Determine the [X, Y] coordinate at the center of the cell enclosing the given text.  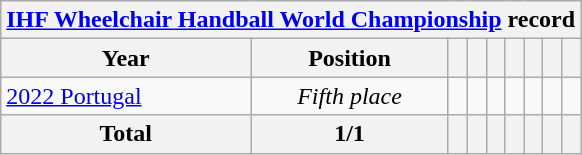
2022 Portugal [126, 96]
Year [126, 58]
Position [350, 58]
IHF Wheelchair Handball World Championship record [291, 20]
1/1 [350, 134]
Fifth place [350, 96]
Total [126, 134]
